Find where the given text appears and provide that cell's center as [X, Y] coordinate. 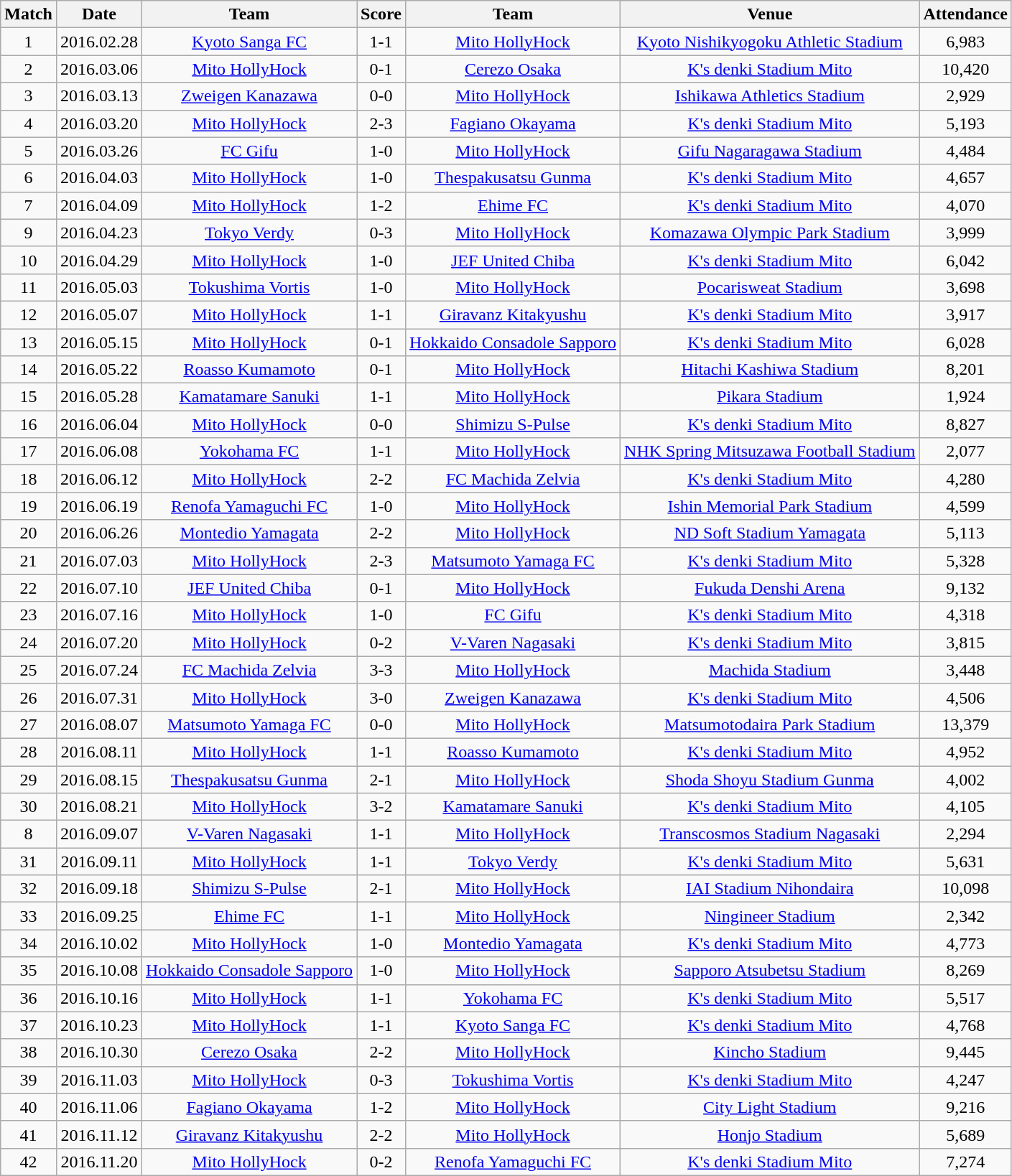
Pikara Stadium [770, 397]
2016.10.16 [99, 998]
2016.11.12 [99, 1134]
Komazawa Olympic Park Stadium [770, 233]
17 [29, 452]
2016.03.26 [99, 151]
3-0 [381, 697]
3-3 [381, 670]
4,280 [965, 479]
2016.07.10 [99, 588]
2016.09.18 [99, 889]
4,105 [965, 807]
3-2 [381, 807]
4,506 [965, 697]
1 [29, 42]
Sapporo Atsubetsu Stadium [770, 971]
Pocarisweat Stadium [770, 287]
32 [29, 889]
6,042 [965, 260]
2,929 [965, 96]
12 [29, 314]
36 [29, 998]
2016.06.26 [99, 533]
3,448 [965, 670]
2016.04.09 [99, 205]
9,445 [965, 1053]
5,689 [965, 1134]
27 [29, 724]
2016.06.08 [99, 452]
2016.04.03 [99, 178]
3,999 [965, 233]
4 [29, 123]
2016.03.20 [99, 123]
2016.11.06 [99, 1107]
28 [29, 752]
4,484 [965, 151]
Ishikawa Athletics Stadium [770, 96]
2016.07.16 [99, 615]
Fukuda Denshi Arena [770, 588]
Match [29, 14]
38 [29, 1053]
2 [29, 69]
34 [29, 943]
1,924 [965, 397]
2016.10.23 [99, 1025]
8,201 [965, 370]
Matsumotodaira Park Stadium [770, 724]
4,599 [965, 506]
2016.07.03 [99, 561]
Kyoto Nishikyogoku Athletic Stadium [770, 42]
9,216 [965, 1107]
Score [381, 14]
5,631 [965, 862]
7 [29, 205]
2016.06.12 [99, 479]
10,098 [965, 889]
2016.06.19 [99, 506]
26 [29, 697]
4,657 [965, 178]
2016.10.08 [99, 971]
2016.05.03 [99, 287]
29 [29, 779]
3,917 [965, 314]
2016.08.15 [99, 779]
5,193 [965, 123]
5 [29, 151]
10 [29, 260]
15 [29, 397]
2016.10.30 [99, 1053]
8,269 [965, 971]
8,827 [965, 424]
ND Soft Stadium Yamagata [770, 533]
2016.08.07 [99, 724]
4,070 [965, 205]
2016.09.11 [99, 862]
2016.10.02 [99, 943]
42 [29, 1162]
4,002 [965, 779]
2016.06.04 [99, 424]
NHK Spring Mitsuzawa Football Stadium [770, 452]
6 [29, 178]
8 [29, 834]
3,698 [965, 287]
4,768 [965, 1025]
25 [29, 670]
Gifu Nagaragawa Stadium [770, 151]
23 [29, 615]
2016.11.03 [99, 1080]
18 [29, 479]
4,247 [965, 1080]
5,113 [965, 533]
11 [29, 287]
Transcosmos Stadium Nagasaki [770, 834]
30 [29, 807]
Hitachi Kashiwa Stadium [770, 370]
2016.07.20 [99, 643]
14 [29, 370]
2016.04.23 [99, 233]
31 [29, 862]
33 [29, 916]
10,420 [965, 69]
19 [29, 506]
4,952 [965, 752]
16 [29, 424]
39 [29, 1080]
2016.09.25 [99, 916]
21 [29, 561]
Ishin Memorial Park Stadium [770, 506]
2016.04.29 [99, 260]
Attendance [965, 14]
2016.05.15 [99, 342]
2016.05.22 [99, 370]
40 [29, 1107]
24 [29, 643]
IAI Stadium Nihondaira [770, 889]
13,379 [965, 724]
Machida Stadium [770, 670]
2,294 [965, 834]
2,077 [965, 452]
6,028 [965, 342]
2016.09.07 [99, 834]
2016.11.20 [99, 1162]
2016.05.28 [99, 397]
Shoda Shoyu Stadium Gunma [770, 779]
22 [29, 588]
3 [29, 96]
2016.03.13 [99, 96]
Honjo Stadium [770, 1134]
Kincho Stadium [770, 1053]
5,517 [965, 998]
35 [29, 971]
9,132 [965, 588]
2016.08.21 [99, 807]
6,983 [965, 42]
37 [29, 1025]
41 [29, 1134]
13 [29, 342]
Ningineer Stadium [770, 916]
2,342 [965, 916]
2016.03.06 [99, 69]
2016.02.28 [99, 42]
Venue [770, 14]
2016.05.07 [99, 314]
5,328 [965, 561]
City Light Stadium [770, 1107]
4,773 [965, 943]
9 [29, 233]
3,815 [965, 643]
20 [29, 533]
2016.07.31 [99, 697]
2016.08.11 [99, 752]
4,318 [965, 615]
2016.07.24 [99, 670]
Date [99, 14]
7,274 [965, 1162]
